Return [X, Y] of the center of cell containing provided text 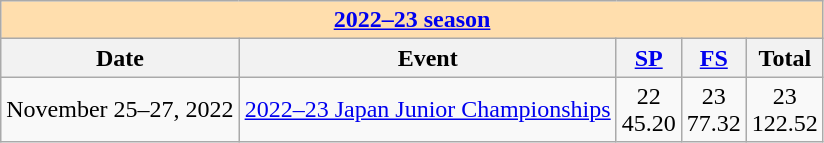
Total [784, 58]
2022–23 Japan Junior Championships [428, 110]
November 25–27, 2022 [120, 110]
2022–23 season [412, 20]
22 45.20 [648, 110]
23 122.52 [784, 110]
FS [714, 58]
Event [428, 58]
23 77.32 [714, 110]
SP [648, 58]
Date [120, 58]
